Determine the [x, y] coordinate at the center of the cell enclosing the given text.  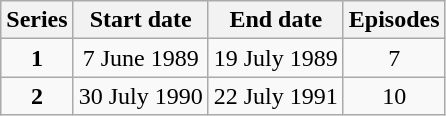
Start date [140, 20]
Series [37, 20]
2 [37, 96]
7 June 1989 [140, 58]
10 [394, 96]
22 July 1991 [276, 96]
7 [394, 58]
End date [276, 20]
19 July 1989 [276, 58]
Episodes [394, 20]
1 [37, 58]
30 July 1990 [140, 96]
